Output the (X, Y) coordinate of the center of the cell containing the given text.  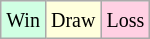
Loss (126, 20)
Win (24, 20)
Draw (72, 20)
